Identify which cell holds the provided text, then report its (X, Y) central coordinate. 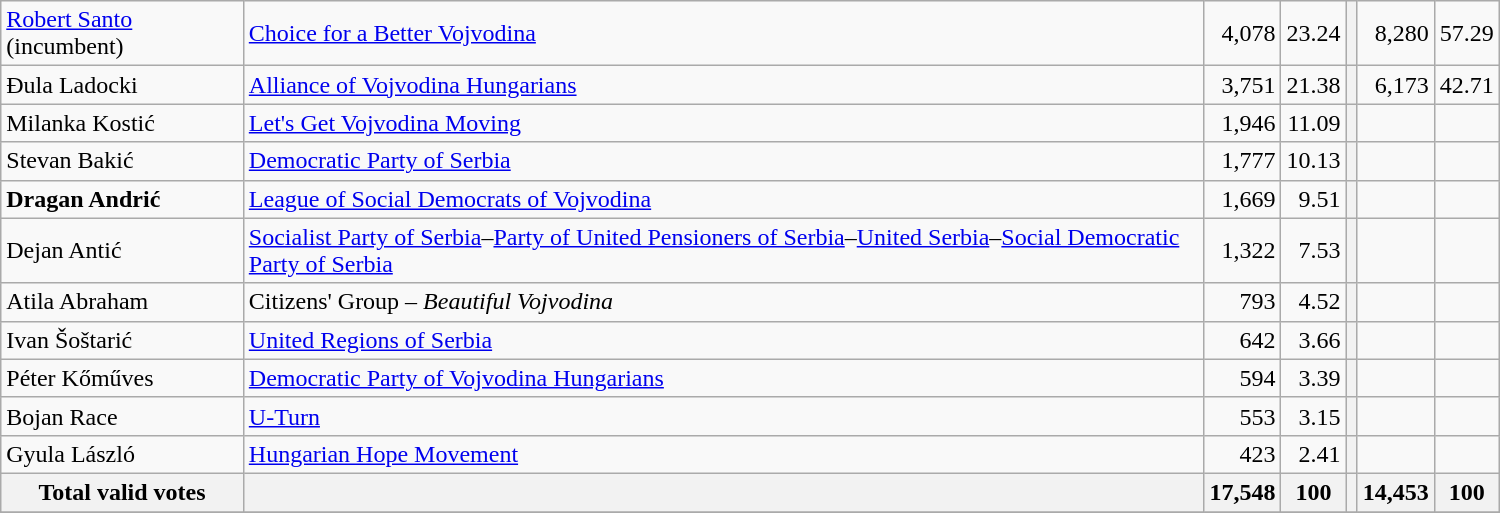
Total valid votes (122, 492)
42.71 (1466, 85)
14,453 (1396, 492)
793 (1242, 302)
553 (1242, 416)
Choice for a Better Vojvodina (724, 34)
57.29 (1466, 34)
Alliance of Vojvodina Hungarians (724, 85)
Democratic Party of Vojvodina Hungarians (724, 378)
League of Social Democrats of Vojvodina (724, 199)
Péter Kőműves (122, 378)
1,777 (1242, 161)
7.53 (1314, 250)
Robert Santo (incumbent) (122, 34)
8,280 (1396, 34)
Gyula László (122, 454)
1,669 (1242, 199)
3,751 (1242, 85)
Milanka Kostić (122, 123)
Citizens' Group – Beautiful Vojvodina (724, 302)
4,078 (1242, 34)
423 (1242, 454)
United Regions of Serbia (724, 340)
Ivan Šoštarić (122, 340)
U-Turn (724, 416)
Đula Ladocki (122, 85)
594 (1242, 378)
23.24 (1314, 34)
1,946 (1242, 123)
Dragan Andrić (122, 199)
Socialist Party of Serbia–Party of United Pensioners of Serbia–United Serbia–Social Democratic Party of Serbia (724, 250)
3.66 (1314, 340)
9.51 (1314, 199)
2.41 (1314, 454)
4.52 (1314, 302)
3.15 (1314, 416)
10.13 (1314, 161)
Atila Abraham (122, 302)
642 (1242, 340)
3.39 (1314, 378)
Let's Get Vojvodina Moving (724, 123)
1,322 (1242, 250)
Stevan Bakić (122, 161)
17,548 (1242, 492)
11.09 (1314, 123)
21.38 (1314, 85)
Dejan Antić (122, 250)
Hungarian Hope Movement (724, 454)
Democratic Party of Serbia (724, 161)
Bojan Race (122, 416)
6,173 (1396, 85)
